Locate the cell with the specified text and output its [x, y] center coordinate. 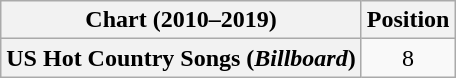
US Hot Country Songs (Billboard) [181, 58]
8 [408, 58]
Chart (2010–2019) [181, 20]
Position [408, 20]
